Locate the cell with the specified text and output its (x, y) center coordinate. 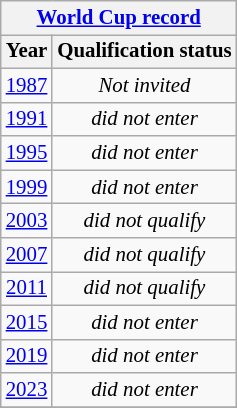
2019 (27, 356)
Not invited (144, 85)
2015 (27, 322)
1995 (27, 153)
World Cup record (119, 18)
2023 (27, 390)
Year (27, 51)
1991 (27, 119)
2007 (27, 255)
1999 (27, 187)
Qualification status (144, 51)
2003 (27, 221)
2011 (27, 288)
1987 (27, 85)
